Provide the [X, Y] coordinate of the cell's center where the given text is located.  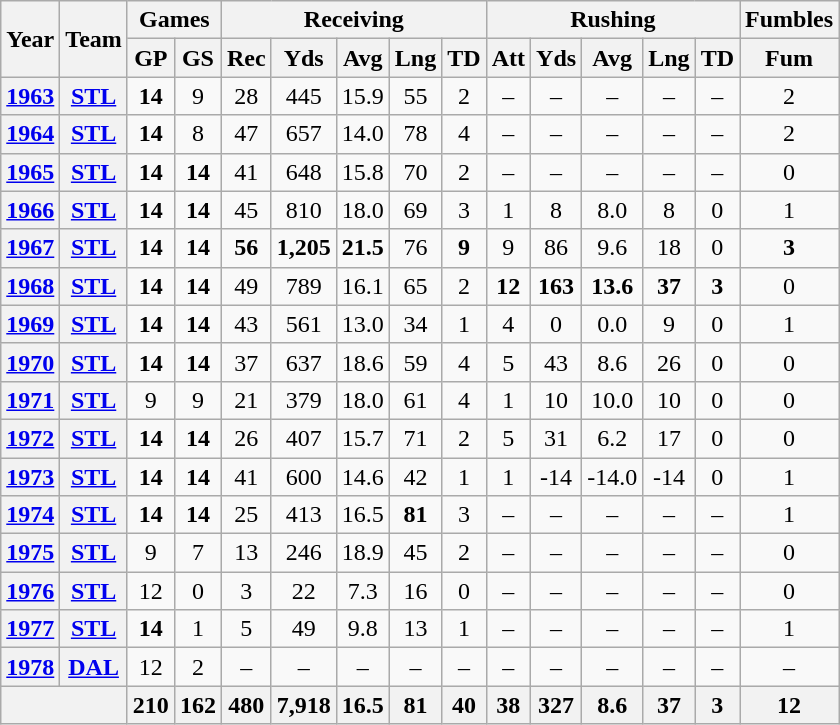
1974 [30, 515]
1970 [30, 362]
163 [556, 286]
56 [246, 248]
600 [304, 477]
78 [415, 134]
15.7 [362, 438]
1972 [30, 438]
61 [415, 400]
1971 [30, 400]
1966 [30, 210]
1973 [30, 477]
-14.0 [612, 477]
69 [415, 210]
1976 [30, 591]
Games [174, 20]
Fum [790, 58]
65 [415, 286]
1967 [30, 248]
10.0 [612, 400]
1978 [30, 667]
70 [415, 172]
445 [304, 96]
Att [508, 58]
7,918 [304, 705]
Year [30, 39]
7 [198, 553]
210 [150, 705]
1963 [30, 96]
22 [304, 591]
14.0 [362, 134]
0.0 [612, 324]
76 [415, 248]
561 [304, 324]
GS [198, 58]
59 [415, 362]
13.0 [362, 324]
8.0 [612, 210]
42 [415, 477]
55 [415, 96]
21 [246, 400]
1969 [30, 324]
13.6 [612, 286]
40 [464, 705]
413 [304, 515]
Team [94, 39]
480 [246, 705]
1964 [30, 134]
Rec [246, 58]
18.9 [362, 553]
86 [556, 248]
15.8 [362, 172]
21.5 [362, 248]
1968 [30, 286]
18 [669, 248]
1,205 [304, 248]
162 [198, 705]
379 [304, 400]
16 [415, 591]
28 [246, 96]
34 [415, 324]
9.6 [612, 248]
Rushing [612, 20]
25 [246, 515]
7.3 [362, 591]
31 [556, 438]
Receiving [354, 20]
14.6 [362, 477]
648 [304, 172]
18.6 [362, 362]
16.1 [362, 286]
DAL [94, 667]
9.8 [362, 629]
1975 [30, 553]
1977 [30, 629]
637 [304, 362]
GP [150, 58]
71 [415, 438]
38 [508, 705]
47 [246, 134]
17 [669, 438]
657 [304, 134]
789 [304, 286]
407 [304, 438]
1965 [30, 172]
Fumbles [790, 20]
327 [556, 705]
246 [304, 553]
15.9 [362, 96]
6.2 [612, 438]
810 [304, 210]
